Identify which cell holds the provided text, then report its [X, Y] central coordinate. 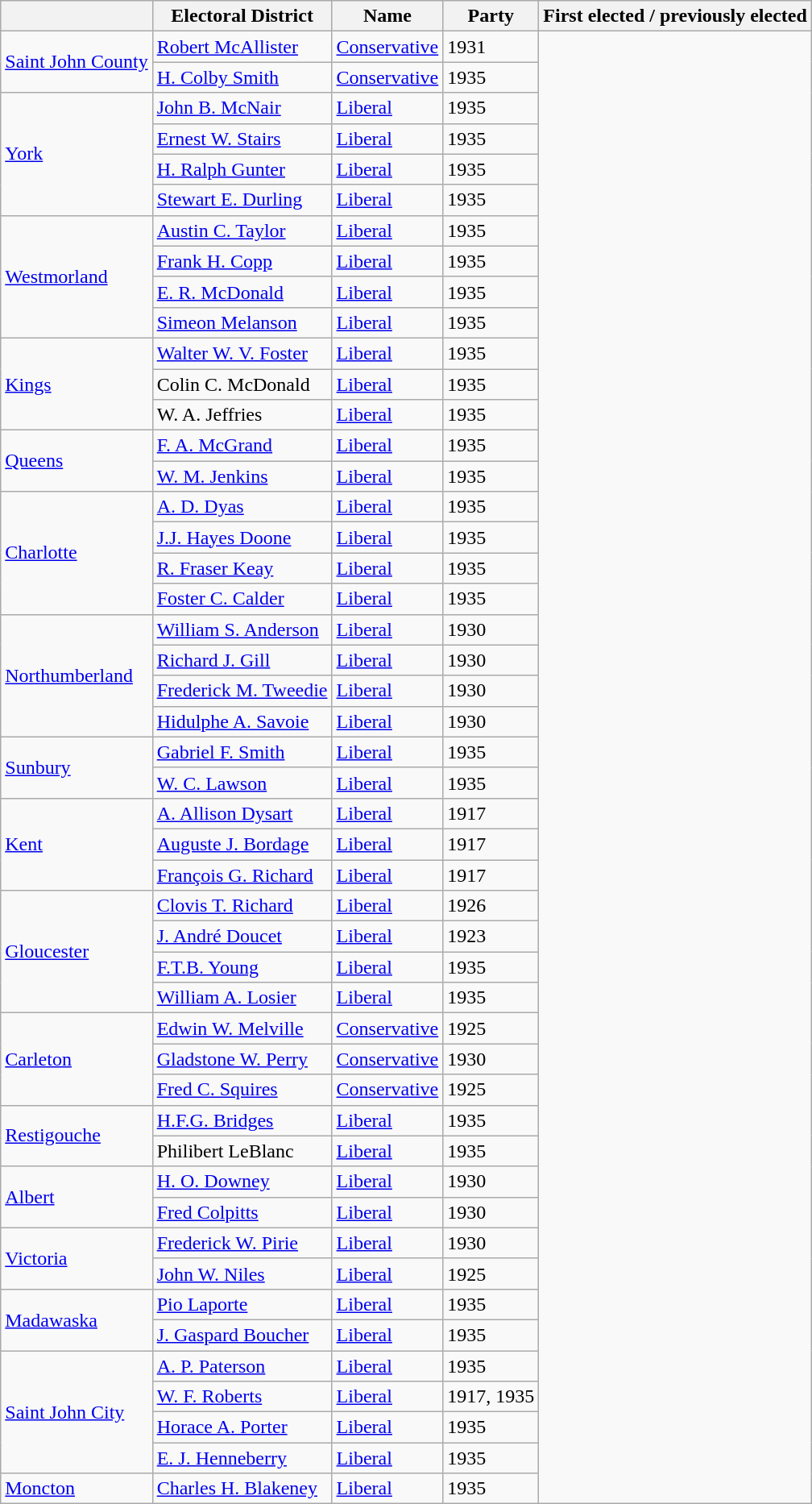
York [77, 154]
Frederick M. Tweedie [242, 691]
1923 [491, 937]
1926 [491, 906]
William S. Anderson [242, 629]
H. Ralph Gunter [242, 169]
1917, 1935 [491, 1397]
Philibert LeBlanc [242, 1151]
H. O. Downey [242, 1182]
E. R. McDonald [242, 292]
Gabriel F. Smith [242, 752]
Colin C. McDonald [242, 384]
Stewart E. Durling [242, 200]
Clovis T. Richard [242, 906]
E. J. Henneberry [242, 1458]
H. Colby Smith [242, 77]
Carleton [77, 1059]
Fred C. Squires [242, 1090]
First elected / previously elected [675, 16]
Robert McAllister [242, 47]
Name [387, 16]
John W. Niles [242, 1273]
F.T.B. Young [242, 967]
Kent [77, 844]
Charles H. Blakeney [242, 1489]
Charlotte [77, 553]
François G. Richard [242, 875]
W. C. Lawson [242, 783]
Party [491, 16]
Auguste J. Bordage [242, 844]
W. F. Roberts [242, 1397]
Westmorland [77, 276]
Frank H. Copp [242, 261]
J. André Doucet [242, 937]
Albert [77, 1197]
John B. McNair [242, 108]
W. A. Jeffries [242, 415]
Frederick W. Pirie [242, 1243]
William A. Losier [242, 998]
Gloucester [77, 952]
Saint John County [77, 62]
Sunbury [77, 767]
A. Allison Dysart [242, 813]
W. M. Jenkins [242, 476]
F. A. McGrand [242, 446]
Moncton [77, 1489]
A. P. Paterson [242, 1366]
Restigouche [77, 1136]
Horace A. Porter [242, 1427]
Madawaska [77, 1319]
Edwin W. Melville [242, 1028]
Simeon Melanson [242, 322]
R. Fraser Keay [242, 568]
Walter W. V. Foster [242, 353]
Kings [77, 384]
Austin C. Taylor [242, 231]
J.J. Hayes Doone [242, 538]
1931 [491, 47]
Fred Colpitts [242, 1212]
Foster C. Calder [242, 599]
Queens [77, 461]
Gladstone W. Perry [242, 1059]
Victoria [77, 1258]
Ernest W. Stairs [242, 139]
A. D. Dyas [242, 507]
H.F.G. Bridges [242, 1120]
J. Gaspard Boucher [242, 1335]
Northumberland [77, 675]
Richard J. Gill [242, 660]
Pio Laporte [242, 1304]
Electoral District [242, 16]
Hidulphe A. Savoie [242, 721]
Saint John City [77, 1412]
